For the text-containing cell, return its midpoint in (X, Y) coordinate format. 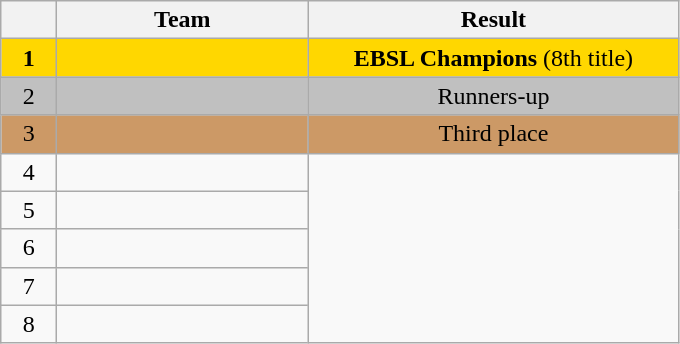
2 (29, 96)
Result (494, 20)
Third place (494, 134)
1 (29, 58)
5 (29, 210)
EBSL Champions (8th title) (494, 58)
4 (29, 172)
3 (29, 134)
6 (29, 248)
7 (29, 286)
Team (182, 20)
Runners-up (494, 96)
8 (29, 324)
